Return [x, y] of the center of cell containing provided text 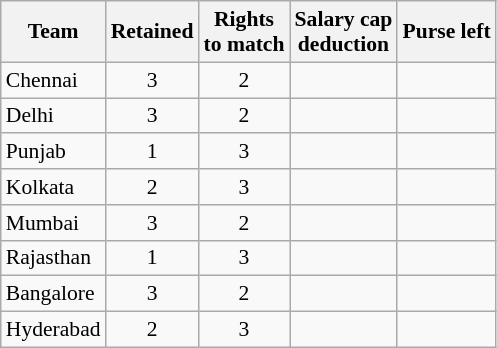
Delhi [54, 116]
Kolkata [54, 187]
Chennai [54, 80]
Rajasthan [54, 258]
Punjab [54, 151]
Rightsto match [244, 32]
Team [54, 32]
Salary capdeduction [344, 32]
Mumbai [54, 222]
Bangalore [54, 294]
Purse left [446, 32]
Retained [152, 32]
Hyderabad [54, 329]
